Find where the given text appears and provide that cell's center as (X, Y) coordinate. 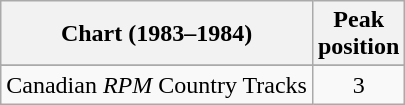
3 (358, 85)
Peakposition (358, 34)
Chart (1983–1984) (157, 34)
Canadian RPM Country Tracks (157, 85)
